Pinpoint the cell where the given text exists, returning its [X, Y] midpoint coordinate. 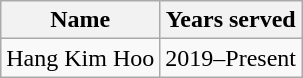
2019–Present [231, 58]
Hang Kim Hoo [80, 58]
Years served [231, 20]
Name [80, 20]
